Extract the [X, Y] coordinate from the center of the cell holding the provided text.  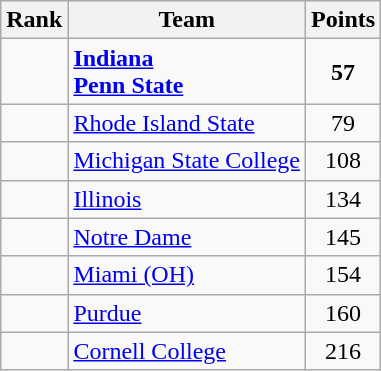
145 [344, 237]
108 [344, 161]
Rhode Island State [187, 123]
57 [344, 72]
79 [344, 123]
Illinois [187, 199]
Team [187, 20]
216 [344, 351]
134 [344, 199]
Rank [34, 20]
IndianaPenn State [187, 72]
154 [344, 275]
Cornell College [187, 351]
Miami (OH) [187, 275]
Notre Dame [187, 237]
160 [344, 313]
Purdue [187, 313]
Points [344, 20]
Michigan State College [187, 161]
